Return the (X, Y) coordinate for the center point of the cell that contains the specified text.  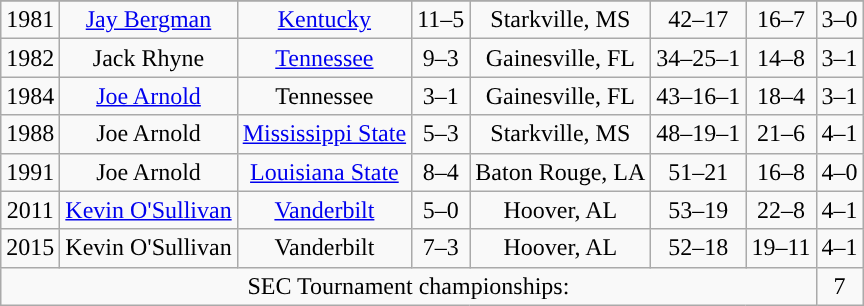
7 (840, 286)
4–0 (840, 172)
Jay Bergman (148, 20)
1991 (30, 172)
Kentucky (324, 20)
1982 (30, 58)
Louisiana State (324, 172)
19–11 (781, 248)
SEC Tournament championships: (408, 286)
1988 (30, 134)
43–16–1 (698, 96)
16–8 (781, 172)
53–19 (698, 210)
42–17 (698, 20)
1981 (30, 20)
11–5 (441, 20)
34–25–1 (698, 58)
51–21 (698, 172)
5–3 (441, 134)
21–6 (781, 134)
48–19–1 (698, 134)
7–3 (441, 248)
18–4 (781, 96)
Mississippi State (324, 134)
2015 (30, 248)
Jack Rhyne (148, 58)
1984 (30, 96)
2011 (30, 210)
5–0 (441, 210)
16–7 (781, 20)
Baton Rouge, LA (560, 172)
9–3 (441, 58)
8–4 (441, 172)
22–8 (781, 210)
3–0 (840, 20)
52–18 (698, 248)
14–8 (781, 58)
